Capture the cell that displays the provided text and extract its [X, Y] central coordinate. 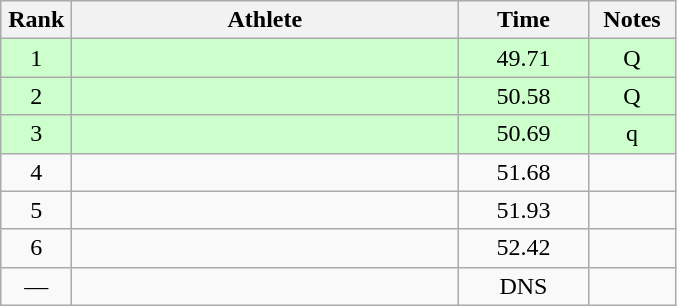
51.93 [524, 210]
— [36, 286]
2 [36, 96]
50.69 [524, 134]
Athlete [265, 20]
52.42 [524, 248]
DNS [524, 286]
Notes [632, 20]
50.58 [524, 96]
6 [36, 248]
q [632, 134]
Time [524, 20]
5 [36, 210]
4 [36, 172]
51.68 [524, 172]
Rank [36, 20]
1 [36, 58]
49.71 [524, 58]
3 [36, 134]
